Find where the given text appears and provide that cell's center as [x, y] coordinate. 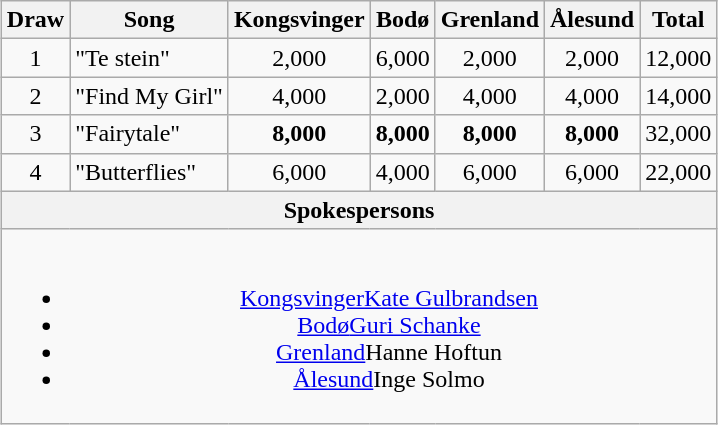
"Te stein" [150, 58]
Draw [35, 20]
Grenland [490, 20]
22,000 [678, 172]
"Butterflies" [150, 172]
Spokespersons [358, 210]
1 [35, 58]
2 [35, 96]
12,000 [678, 58]
KongsvingerKate GulbrandsenBodøGuri SchankeGrenlandHanne HoftunÅlesundInge Solmo [358, 326]
Total [678, 20]
4 [35, 172]
"Fairytale" [150, 134]
14,000 [678, 96]
Bodø [402, 20]
Kongsvinger [299, 20]
Song [150, 20]
"Find My Girl" [150, 96]
32,000 [678, 134]
3 [35, 134]
Ålesund [592, 20]
